Output the [x, y] coordinate of the center of the cell containing the given text.  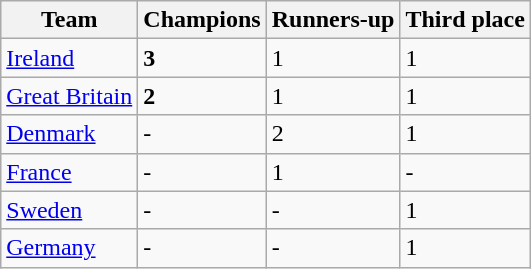
Great Britain [70, 96]
Sweden [70, 210]
Ireland [70, 58]
3 [202, 58]
Champions [202, 20]
France [70, 172]
Denmark [70, 134]
Team [70, 20]
Third place [465, 20]
Runners-up [333, 20]
Germany [70, 248]
